Detect which cell encompasses the target text, then output its (x, y) center coordinate. 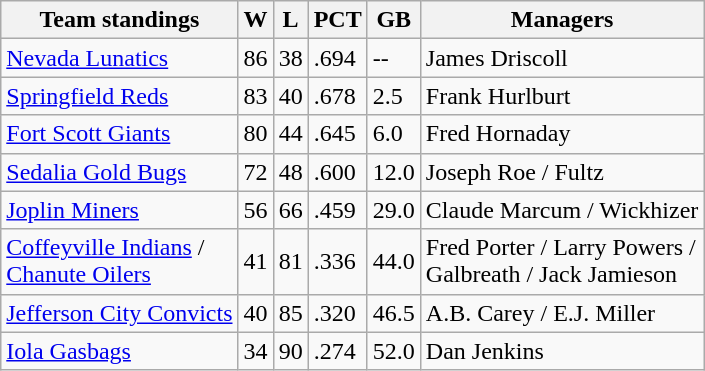
Springfield Reds (120, 96)
Team standings (120, 20)
Coffeyville Indians /Chanute Oilers (120, 262)
.459 (338, 210)
2.5 (394, 96)
.694 (338, 58)
12.0 (394, 172)
Joplin Miners (120, 210)
Dan Jenkins (562, 351)
Fred Porter / Larry Powers / Galbreath / Jack Jamieson (562, 262)
6.0 (394, 134)
Fort Scott Giants (120, 134)
52.0 (394, 351)
72 (256, 172)
38 (290, 58)
85 (290, 313)
Jefferson City Convicts (120, 313)
A.B. Carey / E.J. Miller (562, 313)
.678 (338, 96)
41 (256, 262)
83 (256, 96)
PCT (338, 20)
.336 (338, 262)
Fred Hornaday (562, 134)
-- (394, 58)
James Driscoll (562, 58)
Sedalia Gold Bugs (120, 172)
Managers (562, 20)
44.0 (394, 262)
Nevada Lunatics (120, 58)
34 (256, 351)
46.5 (394, 313)
29.0 (394, 210)
48 (290, 172)
Frank Hurlburt (562, 96)
.320 (338, 313)
44 (290, 134)
Joseph Roe / Fultz (562, 172)
Iola Gasbags (120, 351)
.600 (338, 172)
66 (290, 210)
GB (394, 20)
90 (290, 351)
L (290, 20)
.274 (338, 351)
W (256, 20)
86 (256, 58)
.645 (338, 134)
56 (256, 210)
Claude Marcum / Wickhizer (562, 210)
80 (256, 134)
81 (290, 262)
